Find where the given text appears and provide that cell's center as [X, Y] coordinate. 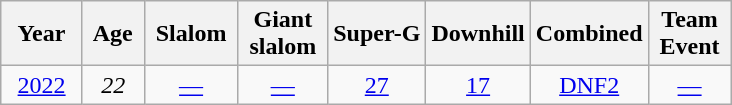
Slalom [191, 34]
22 [113, 85]
27 [377, 85]
Super-G [377, 34]
Age [113, 34]
Giant slalom [283, 34]
Combined [589, 34]
Team Event [690, 34]
DNF2 [589, 85]
Year [42, 34]
17 [478, 85]
Downhill [478, 34]
2022 [42, 85]
